Find where the given text appears and provide that cell's center as (X, Y) coordinate. 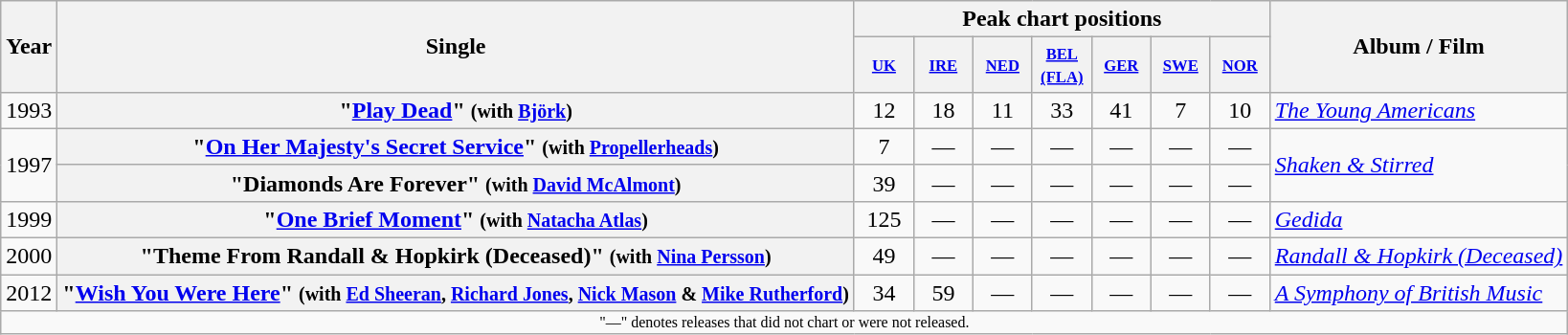
NED (1002, 65)
NOR (1240, 65)
49 (884, 257)
Album / Film (1419, 47)
2012 (29, 293)
Shaken & Stirred (1419, 165)
18 (943, 110)
41 (1121, 110)
125 (884, 219)
SWE (1180, 65)
39 (884, 183)
1999 (29, 219)
12 (884, 110)
33 (1062, 110)
GER (1121, 65)
10 (1240, 110)
2000 (29, 257)
Peak chart positions (1062, 19)
A Symphony of British Music (1419, 293)
Year (29, 47)
Gedida (1419, 219)
"Wish You Were Here" (with Ed Sheeran, Richard Jones, Nick Mason & Mike Rutherford) (456, 293)
11 (1002, 110)
UK (884, 65)
1997 (29, 165)
"Diamonds Are Forever" (with David McAlmont) (456, 183)
BEL(FLA) (1062, 65)
Randall & Hopkirk (Deceased) (1419, 257)
34 (884, 293)
"One Brief Moment" (with Natacha Atlas) (456, 219)
"On Her Majesty's Secret Service" (with Propellerheads) (456, 146)
Single (456, 47)
IRE (943, 65)
"Play Dead" (with Björk) (456, 110)
59 (943, 293)
"—" denotes releases that did not chart or were not released. (785, 323)
"Theme From Randall & Hopkirk (Deceased)" (with Nina Persson) (456, 257)
1993 (29, 110)
The Young Americans (1419, 110)
